Provide the (X, Y) coordinate of the cell's center where the given text is located.  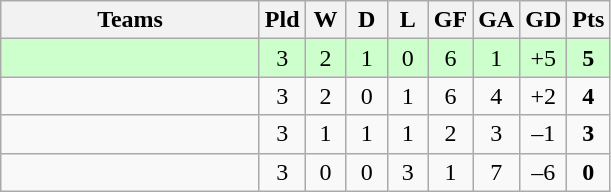
GA (496, 20)
+2 (544, 96)
5 (588, 58)
Teams (130, 20)
+5 (544, 58)
–1 (544, 134)
D (366, 20)
GF (450, 20)
L (408, 20)
W (326, 20)
Pld (282, 20)
GD (544, 20)
Pts (588, 20)
–6 (544, 172)
7 (496, 172)
